Find where the given text appears and provide that cell's center as (x, y) coordinate. 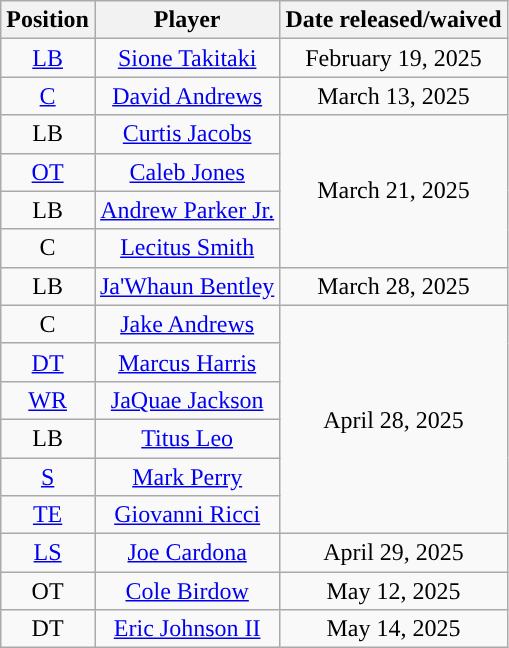
David Andrews (186, 96)
JaQuae Jackson (186, 400)
May 12, 2025 (394, 591)
March 13, 2025 (394, 96)
Sione Takitaki (186, 58)
Eric Johnson II (186, 629)
April 29, 2025 (394, 553)
Joe Cardona (186, 553)
Jake Andrews (186, 324)
February 19, 2025 (394, 58)
WR (48, 400)
S (48, 477)
Curtis Jacobs (186, 134)
Cole Birdow (186, 591)
Mark Perry (186, 477)
May 14, 2025 (394, 629)
Caleb Jones (186, 172)
Ja'Whaun Bentley (186, 286)
Player (186, 20)
Titus Leo (186, 438)
March 21, 2025 (394, 191)
TE (48, 515)
March 28, 2025 (394, 286)
Position (48, 20)
April 28, 2025 (394, 419)
Marcus Harris (186, 362)
Andrew Parker Jr. (186, 210)
LS (48, 553)
Date released/waived (394, 20)
Lecitus Smith (186, 248)
Giovanni Ricci (186, 515)
